Identify which cell holds the provided text, then report its (x, y) central coordinate. 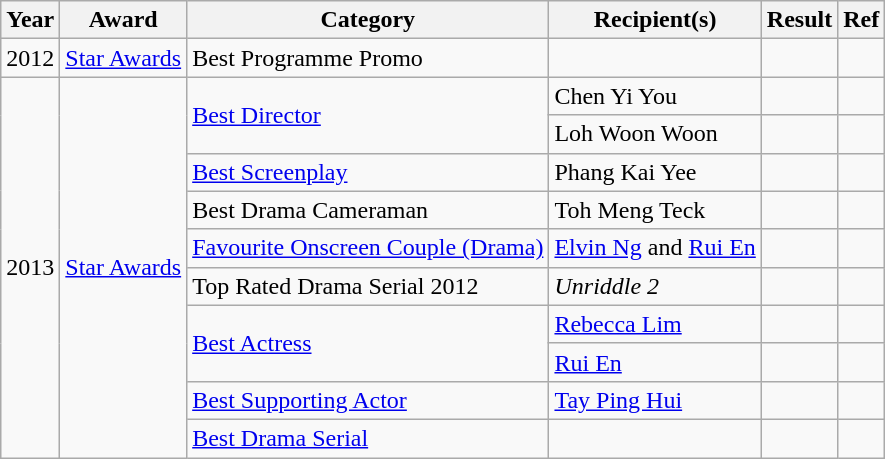
Best Supporting Actor (368, 400)
Elvin Ng and Rui En (655, 248)
Best Programme Promo (368, 58)
Phang Kai Yee (655, 172)
Top Rated Drama Serial 2012 (368, 286)
Year (30, 20)
Unriddle 2 (655, 286)
Chen Yi You (655, 96)
Best Drama Serial (368, 438)
Result (799, 20)
Ref (862, 20)
Loh Woon Woon (655, 134)
Tay Ping Hui (655, 400)
Rebecca Lim (655, 324)
Best Actress (368, 343)
Recipient(s) (655, 20)
Rui En (655, 362)
2012 (30, 58)
Best Screenplay (368, 172)
Toh Meng Teck (655, 210)
2013 (30, 268)
Favourite Onscreen Couple (Drama) (368, 248)
Award (124, 20)
Best Director (368, 115)
Category (368, 20)
Best Drama Cameraman (368, 210)
